Determine the [x, y] coordinate at the center of the cell enclosing the given text.  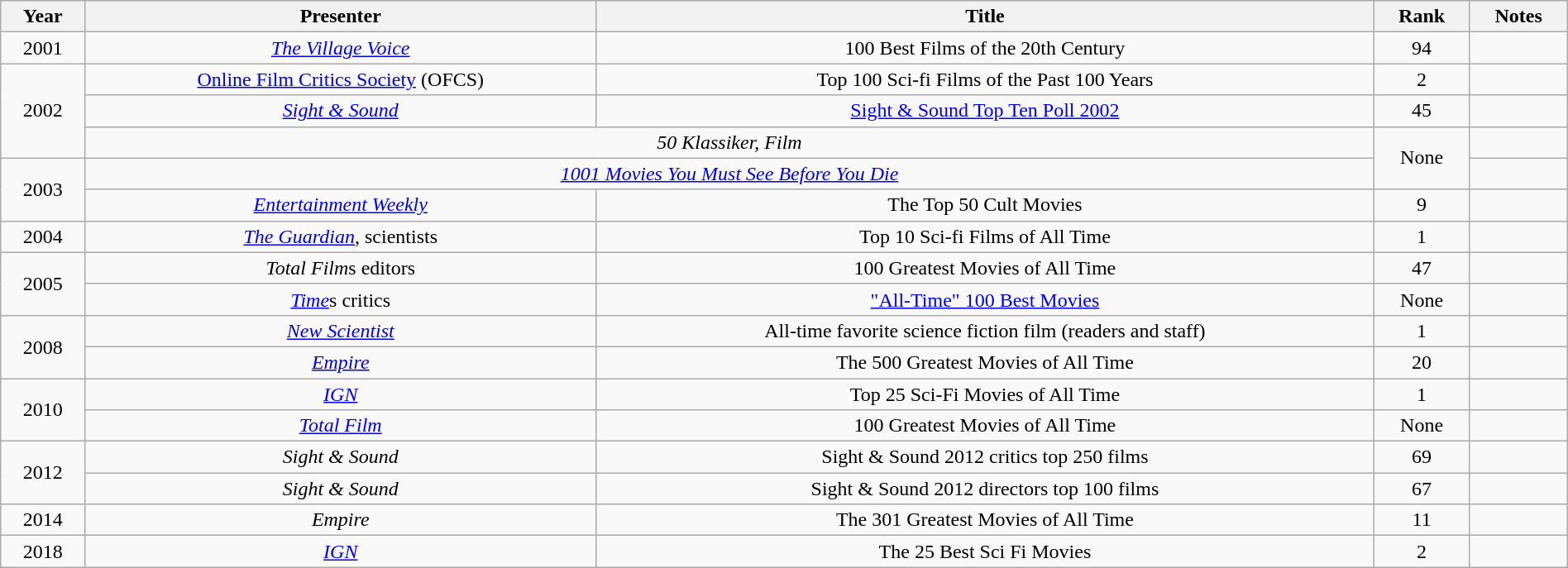
Top 100 Sci-fi Films of the Past 100 Years [985, 79]
The 301 Greatest Movies of All Time [985, 520]
47 [1422, 268]
Year [43, 17]
Rank [1422, 17]
The 25 Best Sci Fi Movies [985, 551]
The Village Voice [341, 48]
100 Best Films of the 20th Century [985, 48]
Total Film [341, 426]
94 [1422, 48]
2004 [43, 236]
Total Films editors [341, 268]
9 [1422, 205]
2018 [43, 551]
67 [1422, 489]
2003 [43, 189]
"All-Time" 100 Best Movies [985, 299]
Times critics [341, 299]
11 [1422, 520]
Sight & Sound 2012 directors top 100 films [985, 489]
New Scientist [341, 331]
Presenter [341, 17]
2002 [43, 111]
1001 Movies You Must See Before You Die [729, 174]
Top 25 Sci-Fi Movies of All Time [985, 394]
Entertainment Weekly [341, 205]
The Guardian, scientists [341, 236]
Notes [1518, 17]
The 500 Greatest Movies of All Time [985, 362]
69 [1422, 457]
Online Film Critics Society (OFCS) [341, 79]
The Top 50 Cult Movies [985, 205]
Title [985, 17]
2010 [43, 410]
All-time favorite science fiction film (readers and staff) [985, 331]
20 [1422, 362]
Sight & Sound Top Ten Poll 2002 [985, 111]
2001 [43, 48]
Sight & Sound 2012 critics top 250 films [985, 457]
45 [1422, 111]
2012 [43, 473]
50 Klassiker, Film [729, 142]
2005 [43, 284]
2008 [43, 346]
2014 [43, 520]
Top 10 Sci-fi Films of All Time [985, 236]
